Find where the given text appears and provide that cell's center as (x, y) coordinate. 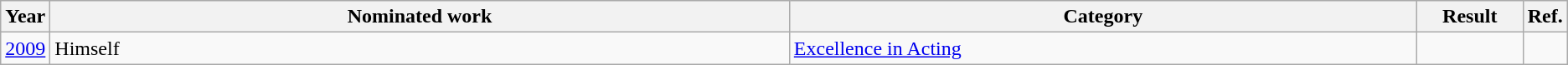
Excellence in Acting (1102, 48)
Ref. (1545, 17)
Nominated work (420, 17)
Year (25, 17)
2009 (25, 48)
Result (1469, 17)
Himself (420, 48)
Category (1102, 17)
